Determine the (x, y) coordinate at the center of the cell enclosing the given text.  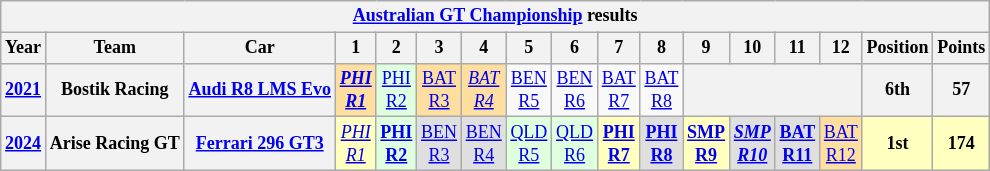
Arise Racing GT (114, 144)
BATR11 (797, 144)
5 (529, 48)
Team (114, 48)
4 (484, 48)
BENR4 (484, 144)
Year (24, 48)
BATR12 (842, 144)
BATR7 (618, 90)
9 (706, 48)
1 (356, 48)
BENR5 (529, 90)
BATR4 (484, 90)
Audi R8 LMS Evo (260, 90)
6 (575, 48)
10 (752, 48)
57 (962, 90)
BATR8 (662, 90)
8 (662, 48)
SMPR10 (752, 144)
2024 (24, 144)
3 (440, 48)
BENR6 (575, 90)
2021 (24, 90)
11 (797, 48)
QLDR6 (575, 144)
Points (962, 48)
BATR3 (440, 90)
Position (898, 48)
Bostik Racing (114, 90)
QLDR5 (529, 144)
7 (618, 48)
SMPR9 (706, 144)
1st (898, 144)
PHIR7 (618, 144)
Car (260, 48)
12 (842, 48)
174 (962, 144)
Ferrari 296 GT3 (260, 144)
Australian GT Championship results (496, 16)
6th (898, 90)
BENR3 (440, 144)
2 (396, 48)
PHIR8 (662, 144)
